Return the (x, y) coordinate for the center point of the cell that contains the specified text.  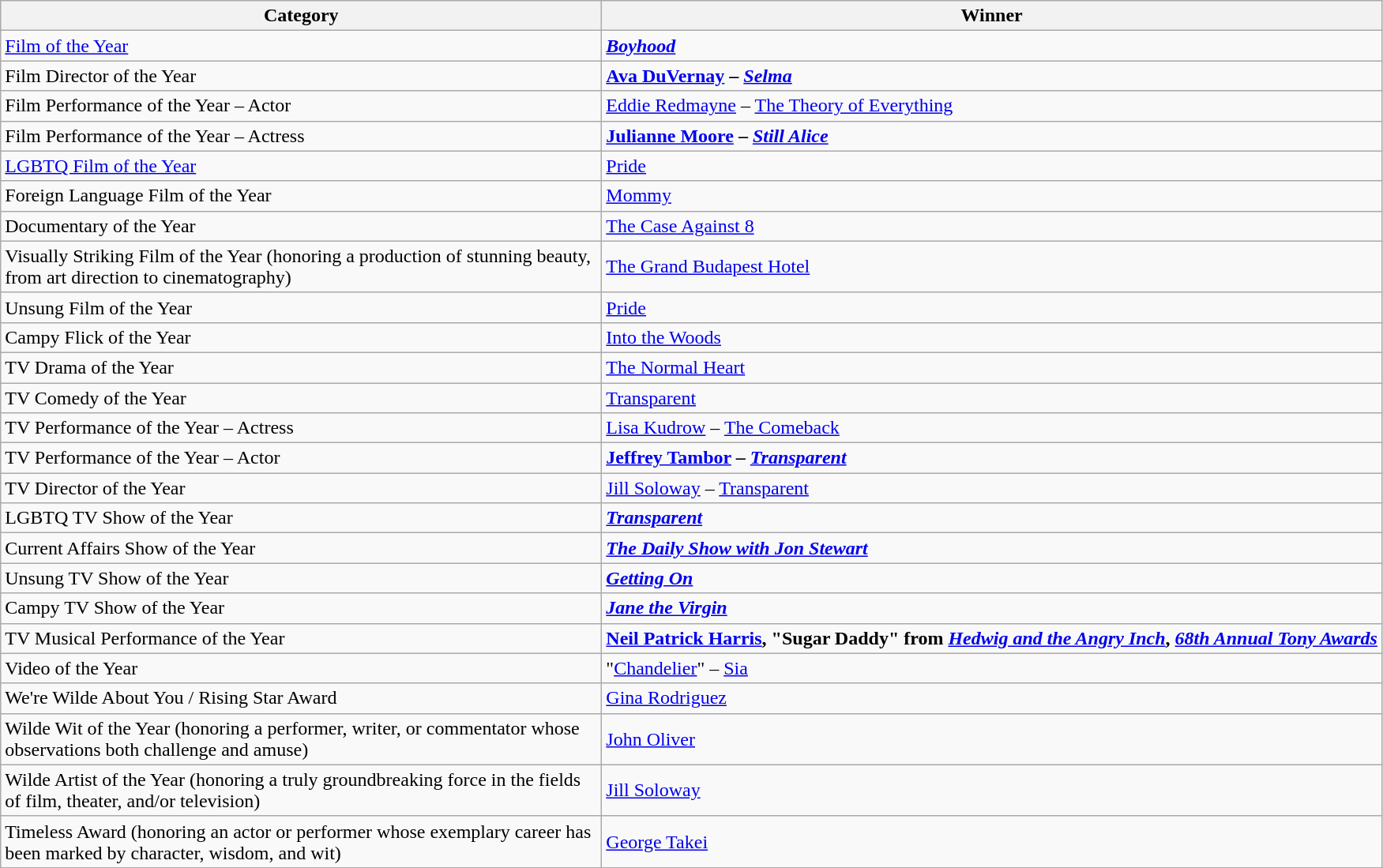
TV Musical Performance of the Year (302, 638)
Gina Rodriguez (992, 698)
Film Performance of the Year – Actor (302, 106)
Eddie Redmayne – The Theory of Everything (992, 106)
TV Drama of the Year (302, 367)
Jill Soloway – Transparent (992, 488)
Film of the Year (302, 46)
TV Performance of the Year – Actress (302, 428)
Category (302, 16)
Wilde Wit of the Year (honoring a performer, writer, or commentator whose observations both challenge and amuse) (302, 739)
Video of the Year (302, 668)
LGBTQ Film of the Year (302, 166)
Visually Striking Film of the Year (honoring a production of stunning beauty, from art direction to cinematography) (302, 267)
Timeless Award (honoring an actor or performer whose exemplary career has been marked by character, wisdom, and wit) (302, 842)
Winner (992, 16)
Foreign Language Film of the Year (302, 196)
"Chandelier" – Sia (992, 668)
John Oliver (992, 739)
Into the Woods (992, 337)
Campy Flick of the Year (302, 337)
Current Affairs Show of the Year (302, 548)
Ava DuVernay – Selma (992, 76)
The Grand Budapest Hotel (992, 267)
Documentary of the Year (302, 226)
The Case Against 8 (992, 226)
Unsung TV Show of the Year (302, 578)
Unsung Film of the Year (302, 307)
TV Comedy of the Year (302, 397)
Jill Soloway (992, 790)
Jeffrey Tambor – Transparent (992, 458)
Julianne Moore – Still Alice (992, 136)
Wilde Artist of the Year (honoring a truly groundbreaking force in the fields of film, theater, and/or television) (302, 790)
Jane the Virgin (992, 608)
Film Performance of the Year – Actress (302, 136)
The Normal Heart (992, 367)
Neil Patrick Harris, "Sugar Daddy" from Hedwig and the Angry Inch, 68th Annual Tony Awards (992, 638)
Film Director of the Year (302, 76)
We're Wilde About You / Rising Star Award (302, 698)
Mommy (992, 196)
TV Performance of the Year – Actor (302, 458)
Campy TV Show of the Year (302, 608)
Getting On (992, 578)
LGBTQ TV Show of the Year (302, 518)
Boyhood (992, 46)
Lisa Kudrow – The Comeback (992, 428)
TV Director of the Year (302, 488)
George Takei (992, 842)
The Daily Show with Jon Stewart (992, 548)
